Identify which cell holds the provided text, then report its (X, Y) central coordinate. 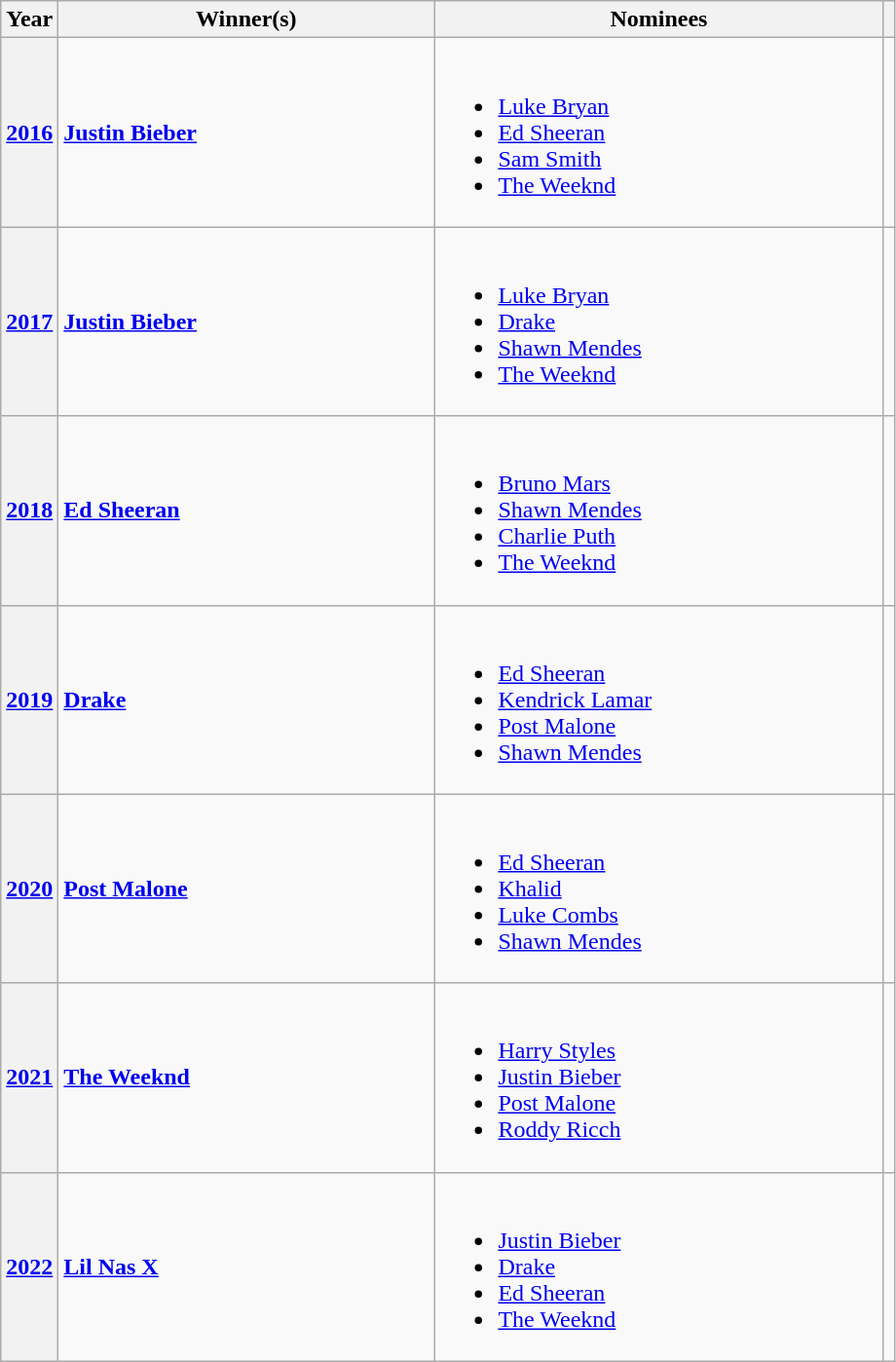
2018 (29, 511)
Winner(s) (246, 19)
Harry Styles Justin Bieber Post Malone Roddy Ricch (658, 1078)
Ed Sheeran Khalid Luke Combs Shawn Mendes (658, 889)
The Weeknd (246, 1078)
Luke Bryan Drake Shawn Mendes The Weeknd (658, 322)
Lil Nas X (246, 1267)
Drake (246, 700)
Year (29, 19)
Luke Bryan Ed Sheeran Sam Smith The Weeknd (658, 132)
2020 (29, 889)
Justin Bieber Drake Ed Sheeran The Weeknd (658, 1267)
2022 (29, 1267)
Ed Sheeran Kendrick Lamar Post Malone Shawn Mendes (658, 700)
2016 (29, 132)
2019 (29, 700)
2021 (29, 1078)
Ed Sheeran (246, 511)
Post Malone (246, 889)
2017 (29, 322)
Nominees (658, 19)
Bruno Mars Shawn Mendes Charlie Puth The Weeknd (658, 511)
